Capture the cell that displays the provided text and extract its [X, Y] central coordinate. 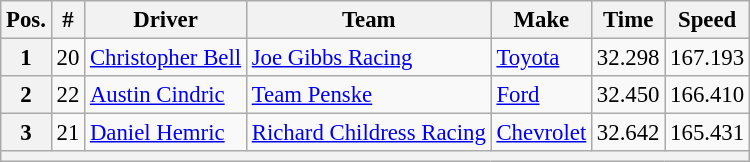
Chevrolet [541, 133]
20 [68, 58]
165.431 [708, 133]
# [68, 20]
167.193 [708, 58]
Christopher Bell [166, 58]
2 [26, 95]
166.410 [708, 95]
Driver [166, 20]
Toyota [541, 58]
Make [541, 20]
Ford [541, 95]
32.642 [628, 133]
Team Penske [368, 95]
Team [368, 20]
Austin Cindric [166, 95]
Pos. [26, 20]
22 [68, 95]
Daniel Hemric [166, 133]
Time [628, 20]
Speed [708, 20]
21 [68, 133]
1 [26, 58]
32.298 [628, 58]
3 [26, 133]
32.450 [628, 95]
Joe Gibbs Racing [368, 58]
Richard Childress Racing [368, 133]
